Detect which cell encompasses the target text, then output its (X, Y) center coordinate. 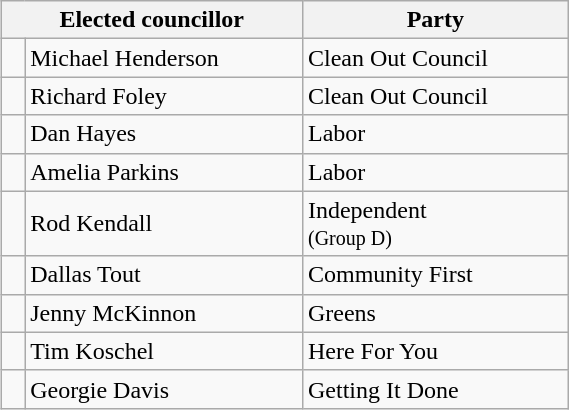
Greens (435, 313)
Amelia Parkins (164, 172)
Michael Henderson (164, 58)
Dallas Tout (164, 275)
Getting It Done (435, 389)
Tim Koschel (164, 351)
Elected councillor (152, 20)
Party (435, 20)
Independent (Group D) (435, 224)
Georgie Davis (164, 389)
Here For You (435, 351)
Community First (435, 275)
Jenny McKinnon (164, 313)
Dan Hayes (164, 134)
Richard Foley (164, 96)
Rod Kendall (164, 224)
